Pinpoint the cell where the given text exists, returning its [X, Y] midpoint coordinate. 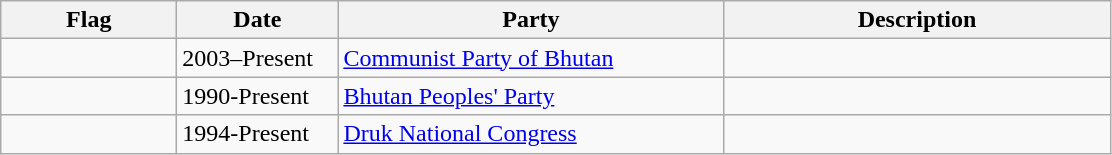
1990-Present [258, 96]
Flag [89, 20]
Druk National Congress [531, 134]
Date [258, 20]
Communist Party of Bhutan [531, 58]
Bhutan Peoples' Party [531, 96]
1994-Present [258, 134]
Party [531, 20]
2003–Present [258, 58]
Description [917, 20]
